Find where the given text appears and provide that cell's center as (x, y) coordinate. 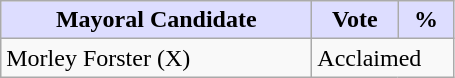
Mayoral Candidate (156, 20)
Acclaimed (383, 58)
% (426, 20)
Morley Forster (X) (156, 58)
Vote (355, 20)
